Detect which cell encompasses the target text, then output its (X, Y) center coordinate. 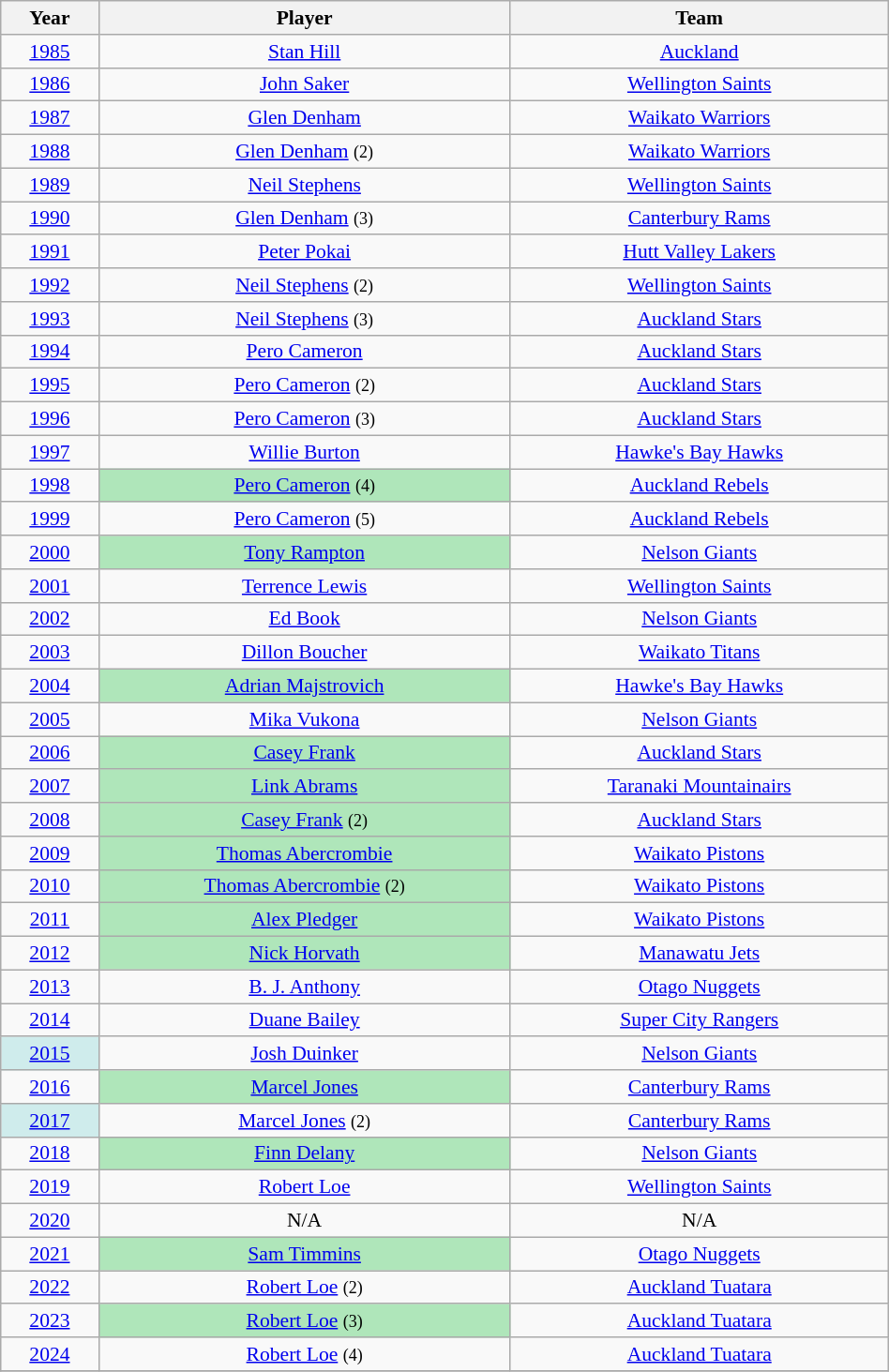
2019 (50, 1187)
Nick Horvath (304, 954)
Glen Denham (304, 118)
2021 (50, 1254)
1994 (50, 352)
Thomas Abercrombie (2) (304, 886)
Sam Timmins (304, 1254)
2010 (50, 886)
B. J. Anthony (304, 987)
2015 (50, 1054)
2024 (50, 1354)
2008 (50, 820)
2012 (50, 954)
2018 (50, 1153)
1989 (50, 185)
Super City Rangers (700, 1020)
1995 (50, 385)
1987 (50, 118)
Neil Stephens (3) (304, 319)
Glen Denham (2) (304, 152)
Year (50, 18)
Terrence Lewis (304, 586)
Link Abrams (304, 787)
Duane Bailey (304, 1020)
Alex Pledger (304, 920)
1993 (50, 319)
Robert Loe (304, 1187)
Marcel Jones (304, 1087)
1985 (50, 52)
Neil Stephens (304, 185)
Casey Frank (2) (304, 820)
Manawatu Jets (700, 954)
Peter Pokai (304, 252)
2005 (50, 719)
1991 (50, 252)
Robert Loe (4) (304, 1354)
Auckland (700, 52)
Taranaki Mountainairs (700, 787)
2006 (50, 753)
2017 (50, 1121)
Ed Book (304, 619)
2014 (50, 1020)
Pero Cameron (2) (304, 385)
2003 (50, 653)
Tony Rampton (304, 552)
2023 (50, 1321)
Hutt Valley Lakers (700, 252)
Robert Loe (2) (304, 1288)
Thomas Abercrombie (304, 853)
1986 (50, 84)
1999 (50, 520)
1998 (50, 486)
Pero Cameron (3) (304, 419)
2004 (50, 686)
2009 (50, 853)
2016 (50, 1087)
Adrian Majstrovich (304, 686)
Marcel Jones (2) (304, 1121)
Stan Hill (304, 52)
Waikato Titans (700, 653)
2011 (50, 920)
Mika Vukona (304, 719)
2000 (50, 552)
2002 (50, 619)
Finn Delany (304, 1153)
1988 (50, 152)
2020 (50, 1221)
Pero Cameron (304, 352)
Pero Cameron (4) (304, 486)
John Saker (304, 84)
Willie Burton (304, 452)
Dillon Boucher (304, 653)
1997 (50, 452)
2022 (50, 1288)
Player (304, 18)
Robert Loe (3) (304, 1321)
Casey Frank (304, 753)
2007 (50, 787)
Josh Duinker (304, 1054)
1990 (50, 219)
Neil Stephens (2) (304, 285)
Pero Cameron (5) (304, 520)
Glen Denham (3) (304, 219)
1992 (50, 285)
2013 (50, 987)
1996 (50, 419)
2001 (50, 586)
Team (700, 18)
